Provide the [x, y] coordinate of the cell's center where the given text is located.  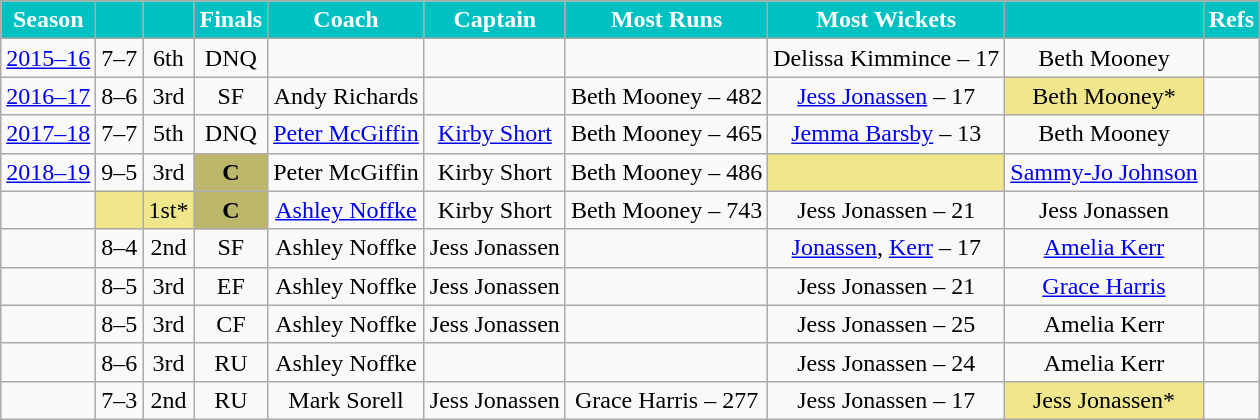
Beth Mooney – 482 [666, 96]
Most Runs [666, 20]
Jess Jonassen – 25 [886, 324]
2017–18 [48, 134]
Jess Jonassen – 24 [886, 362]
1st* [168, 210]
EF [231, 286]
Jemma Barsby – 13 [886, 134]
Beth Mooney – 743 [666, 210]
Coach [346, 20]
9–5 [120, 172]
Beth Mooney – 486 [666, 172]
Captain [494, 20]
6th [168, 58]
Beth Mooney* [1104, 96]
Refs [1231, 20]
CF [231, 324]
Mark Sorell [346, 400]
Jess Jonassen* [1104, 400]
2016–17 [48, 96]
Jonassen, Kerr – 17 [886, 248]
Beth Mooney – 465 [666, 134]
8–4 [120, 248]
Andy Richards [346, 96]
Sammy-Jo Johnson [1104, 172]
Finals [231, 20]
2015–16 [48, 58]
Grace Harris – 277 [666, 400]
Most Wickets [886, 20]
Grace Harris [1104, 286]
Delissa Kimmince – 17 [886, 58]
5th [168, 134]
2018–19 [48, 172]
Season [48, 20]
7–3 [120, 400]
